Capture the cell that displays the provided text and extract its [x, y] central coordinate. 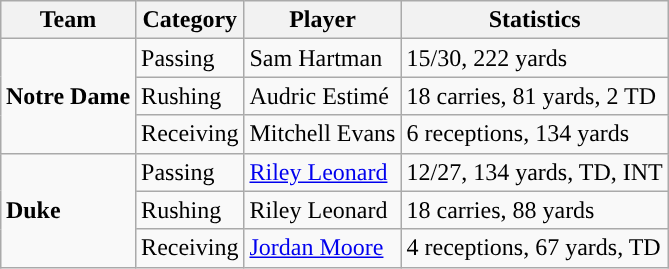
Team [68, 20]
Category [190, 20]
Mitchell Evans [322, 134]
Jordan Moore [322, 248]
18 carries, 88 yards [534, 210]
15/30, 222 yards [534, 58]
Player [322, 20]
12/27, 134 yards, TD, INT [534, 172]
6 receptions, 134 yards [534, 134]
18 carries, 81 yards, 2 TD [534, 96]
Statistics [534, 20]
Notre Dame [68, 96]
Audric Estimé [322, 96]
Duke [68, 210]
4 receptions, 67 yards, TD [534, 248]
Sam Hartman [322, 58]
